From the cell containing the given text, extract its center point as [X, Y] coordinate. 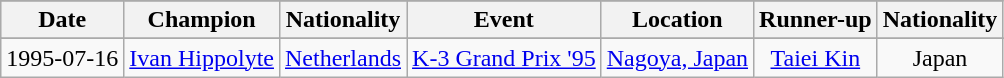
1995-07-16 [62, 58]
Event [504, 20]
Date [62, 20]
Runner-up [816, 20]
Japan [940, 58]
Champion [202, 20]
Ivan Hippolyte [202, 58]
Nagoya, Japan [677, 58]
Netherlands [342, 58]
K-3 Grand Prix '95 [504, 58]
Taiei Kin [816, 58]
Location [677, 20]
